From the cell containing the given text, extract its center point as [X, Y] coordinate. 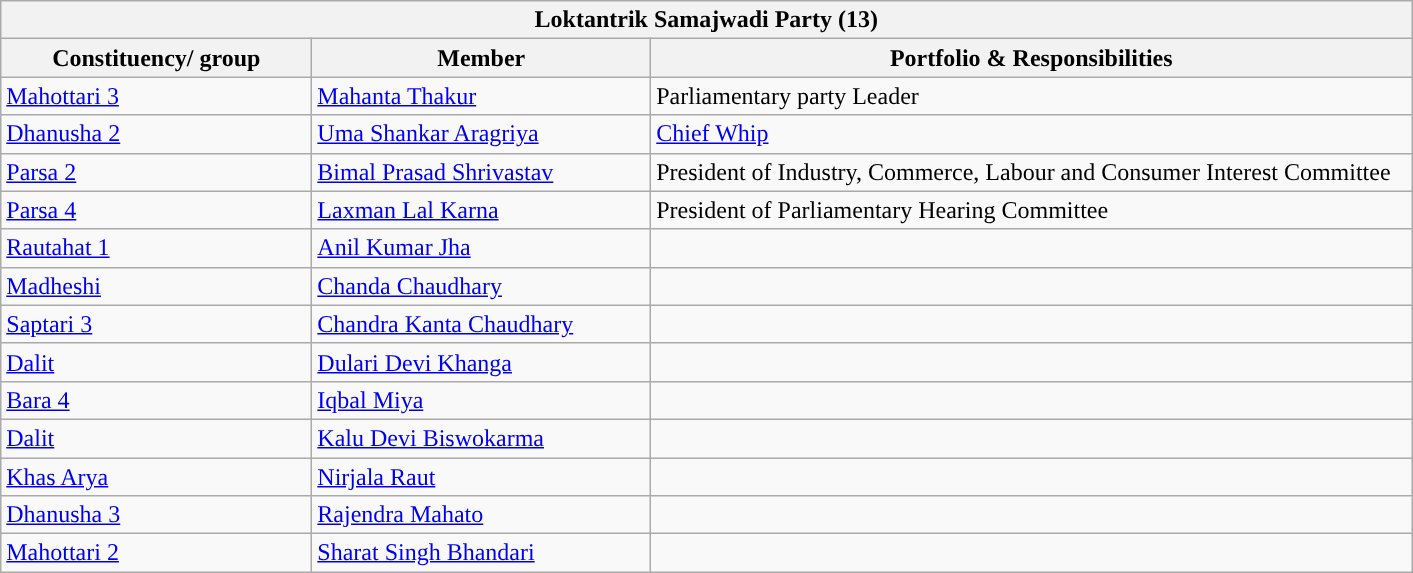
Member [482, 58]
Mahottari 3 [156, 96]
Parsa 4 [156, 210]
Parsa 2 [156, 172]
Parliamentary party Leader [1032, 96]
Chief Whip [1032, 134]
President of Industry, Commerce, Labour and Consumer Interest Committee [1032, 172]
Portfolio & Responsibilities [1032, 58]
Saptari 3 [156, 324]
Loktantrik Samajwadi Party (13) [706, 20]
Madheshi [156, 286]
Sharat Singh Bhandari [482, 553]
Iqbal Miya [482, 400]
Anil Kumar Jha [482, 248]
Uma Shankar Aragriya [482, 134]
Dhanusha 2 [156, 134]
Dulari Devi Khanga [482, 362]
Mahottari 2 [156, 553]
Dhanusha 3 [156, 515]
Rautahat 1 [156, 248]
Laxman Lal Karna [482, 210]
Nirjala Raut [482, 477]
Bara 4 [156, 400]
Rajendra Mahato [482, 515]
Chanda Chaudhary [482, 286]
Constituency/ group [156, 58]
President of Parliamentary Hearing Committee [1032, 210]
Chandra Kanta Chaudhary [482, 324]
Khas Arya [156, 477]
Kalu Devi Biswokarma [482, 438]
Bimal Prasad Shrivastav [482, 172]
Mahanta Thakur [482, 96]
